Scan for the cell matching the given text and deliver its [X, Y] coordinate at center. 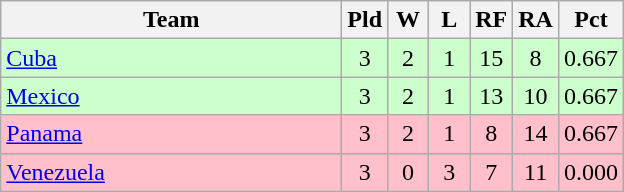
RA [536, 20]
Panama [172, 134]
Mexico [172, 96]
RF [492, 20]
W [408, 20]
0.000 [590, 172]
13 [492, 96]
7 [492, 172]
Pld [365, 20]
15 [492, 58]
0 [408, 172]
14 [536, 134]
L [450, 20]
Cuba [172, 58]
Team [172, 20]
11 [536, 172]
Pct [590, 20]
10 [536, 96]
Venezuela [172, 172]
